Locate the cell with the specified text and output its [x, y] center coordinate. 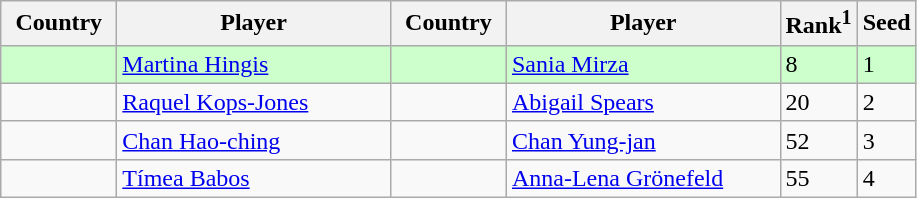
55 [818, 178]
4 [886, 178]
Seed [886, 24]
2 [886, 102]
Martina Hingis [254, 64]
Chan Yung-jan [643, 140]
Raquel Kops-Jones [254, 102]
3 [886, 140]
Anna-Lena Grönefeld [643, 178]
8 [818, 64]
Chan Hao-ching [254, 140]
Abigail Spears [643, 102]
Sania Mirza [643, 64]
Tímea Babos [254, 178]
Rank1 [818, 24]
20 [818, 102]
52 [818, 140]
1 [886, 64]
